From the cell containing the given text, extract its center point as [X, Y] coordinate. 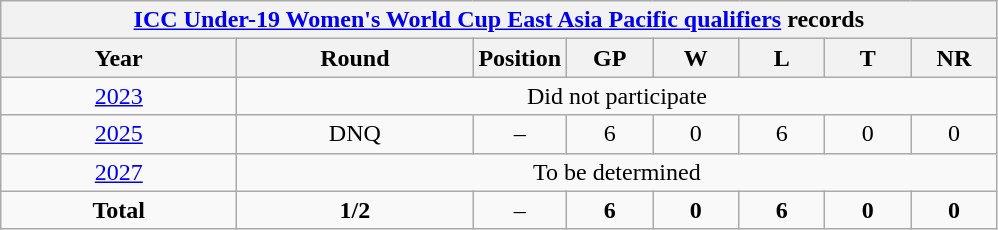
2027 [119, 172]
Total [119, 210]
L [782, 58]
2025 [119, 134]
T [868, 58]
2023 [119, 96]
To be determined [617, 172]
1/2 [355, 210]
Position [520, 58]
ICC Under-19 Women's World Cup East Asia Pacific qualifiers records [499, 20]
Did not participate [617, 96]
NR [954, 58]
Round [355, 58]
DNQ [355, 134]
GP [610, 58]
W [696, 58]
Year [119, 58]
